Return the (x, y) coordinate for the center point of the cell that contains the specified text.  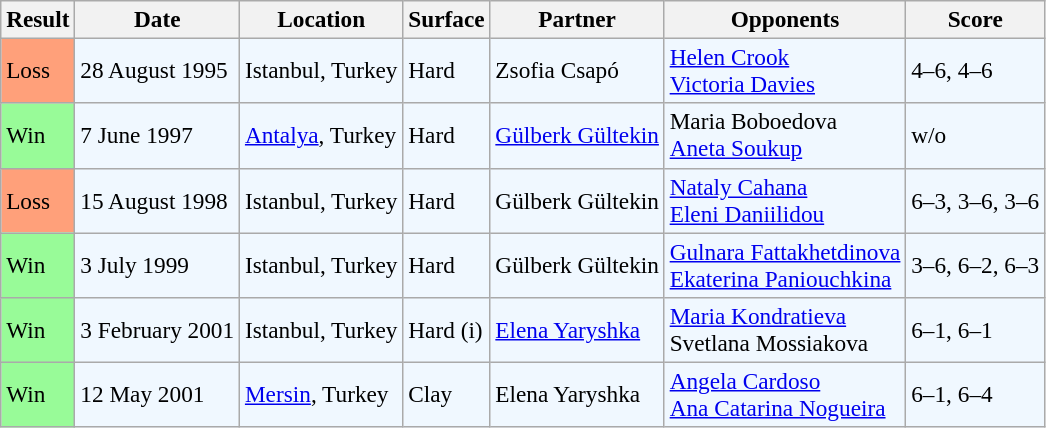
3–6, 6–2, 6–3 (976, 264)
Opponents (785, 19)
4–6, 4–6 (976, 70)
Clay (446, 394)
3 July 1999 (158, 264)
w/o (976, 136)
12 May 2001 (158, 394)
Antalya, Turkey (322, 136)
Partner (577, 19)
Result (38, 19)
3 February 2001 (158, 330)
Angela Cardoso Ana Catarina Nogueira (785, 394)
Hard (i) (446, 330)
Mersin, Turkey (322, 394)
Location (322, 19)
15 August 1998 (158, 200)
28 August 1995 (158, 70)
Helen Crook Victoria Davies (785, 70)
Score (976, 19)
Surface (446, 19)
6–1, 6–1 (976, 330)
Gulnara Fattakhetdinova Ekaterina Paniouchkina (785, 264)
Nataly Cahana Eleni Daniilidou (785, 200)
6–3, 3–6, 3–6 (976, 200)
Maria Boboedova Aneta Soukup (785, 136)
7 June 1997 (158, 136)
6–1, 6–4 (976, 394)
Zsofia Csapó (577, 70)
Date (158, 19)
Maria Kondratieva Svetlana Mossiakova (785, 330)
